Scan for the cell matching the given text and deliver its (X, Y) coordinate at center. 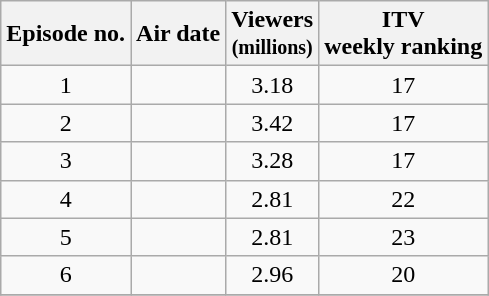
ITVweekly ranking (404, 34)
4 (66, 199)
Air date (178, 34)
5 (66, 237)
23 (404, 237)
22 (404, 199)
2.96 (272, 275)
3.18 (272, 85)
Viewers(millions) (272, 34)
Episode no. (66, 34)
3.42 (272, 123)
2 (66, 123)
20 (404, 275)
3.28 (272, 161)
1 (66, 85)
3 (66, 161)
6 (66, 275)
